Capture the cell that displays the provided text and extract its (X, Y) central coordinate. 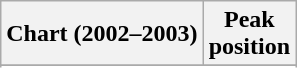
Chart (2002–2003) (102, 34)
Peakposition (249, 34)
